Identify which cell holds the provided text, then report its [x, y] central coordinate. 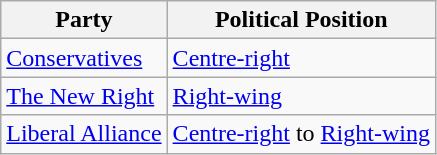
Right-wing [301, 96]
The New Right [84, 96]
Centre-right to Right-wing [301, 134]
Party [84, 20]
Centre-right [301, 58]
Political Position [301, 20]
Conservatives [84, 58]
Liberal Alliance [84, 134]
